For the text-containing cell, return its midpoint in (x, y) coordinate format. 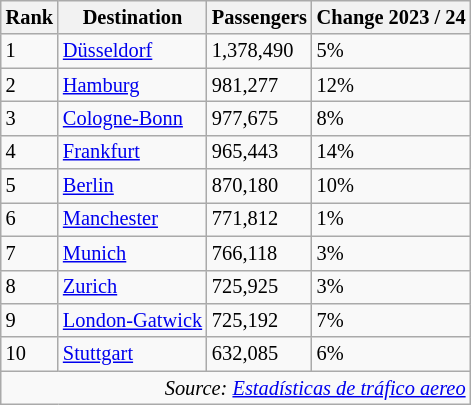
Source: Estadísticas de tráfico aereo (236, 388)
1,378,490 (260, 51)
3 (30, 118)
6% (392, 354)
Zurich (132, 287)
Hamburg (132, 85)
2 (30, 85)
5% (392, 51)
766,118 (260, 253)
5 (30, 186)
965,443 (260, 152)
Berlin (132, 186)
14% (392, 152)
Munich (132, 253)
1 (30, 51)
4 (30, 152)
8% (392, 118)
632,085 (260, 354)
Düsseldorf (132, 51)
10% (392, 186)
8 (30, 287)
Passengers (260, 17)
Change 2023 / 24 (392, 17)
Cologne-Bonn (132, 118)
Manchester (132, 219)
9 (30, 320)
771,812 (260, 219)
870,180 (260, 186)
725,925 (260, 287)
725,192 (260, 320)
Stuttgart (132, 354)
1% (392, 219)
977,675 (260, 118)
Rank (30, 17)
London-Gatwick (132, 320)
7% (392, 320)
Destination (132, 17)
10 (30, 354)
7 (30, 253)
12% (392, 85)
6 (30, 219)
981,277 (260, 85)
Frankfurt (132, 152)
